Pinpoint the cell where the given text exists, returning its (x, y) midpoint coordinate. 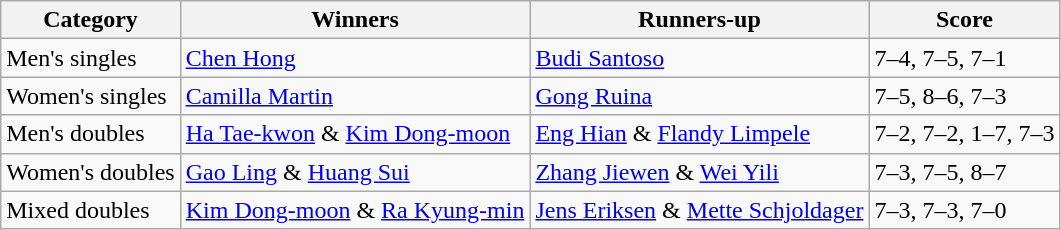
Gong Ruina (700, 96)
Category (90, 20)
7–4, 7–5, 7–1 (964, 58)
Gao Ling & Huang Sui (355, 172)
Ha Tae-kwon & Kim Dong-moon (355, 134)
7–3, 7–5, 8–7 (964, 172)
Men's doubles (90, 134)
7–3, 7–3, 7–0 (964, 210)
Runners-up (700, 20)
Jens Eriksen & Mette Schjoldager (700, 210)
Women's singles (90, 96)
Winners (355, 20)
Chen Hong (355, 58)
Camilla Martin (355, 96)
Budi Santoso (700, 58)
Zhang Jiewen & Wei Yili (700, 172)
Men's singles (90, 58)
Mixed doubles (90, 210)
Kim Dong-moon & Ra Kyung-min (355, 210)
Women's doubles (90, 172)
Score (964, 20)
Eng Hian & Flandy Limpele (700, 134)
7–2, 7–2, 1–7, 7–3 (964, 134)
7–5, 8–6, 7–3 (964, 96)
